Pinpoint the cell where the given text exists, returning its [x, y] midpoint coordinate. 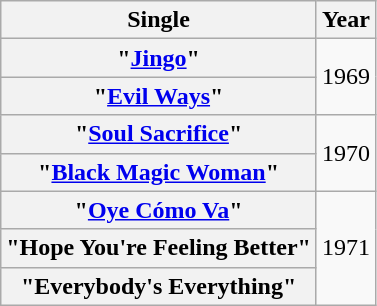
1971 [346, 248]
"Jingo" [159, 58]
"Black Magic Woman" [159, 172]
"Soul Sacrifice" [159, 134]
"Evil Ways" [159, 96]
"Everybody's Everything" [159, 286]
"Oye Cómo Va" [159, 210]
"Hope You're Feeling Better" [159, 248]
1969 [346, 77]
Year [346, 20]
Single [159, 20]
1970 [346, 153]
